Pinpoint the cell where the given text exists, returning its [X, Y] midpoint coordinate. 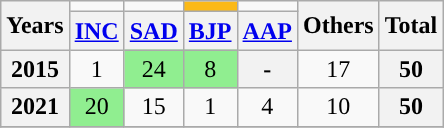
Total [411, 26]
20 [96, 107]
8 [210, 69]
2021 [35, 107]
15 [154, 107]
- [267, 69]
17 [338, 69]
AAP [267, 31]
24 [154, 69]
4 [267, 107]
INC [96, 31]
10 [338, 107]
SAD [154, 31]
Years [35, 26]
2015 [35, 69]
Others [338, 26]
BJP [210, 31]
